Return the (x, y) coordinate for the center point of the cell that contains the specified text.  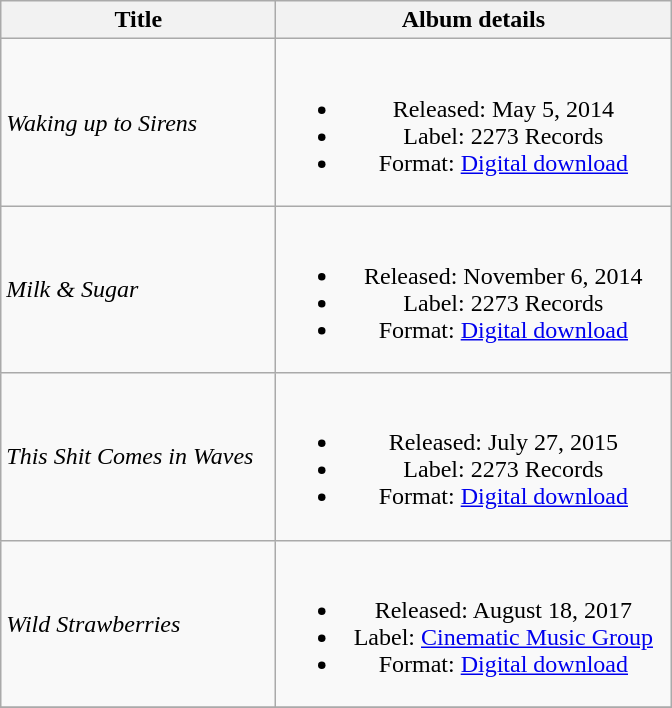
Waking up to Sirens (138, 122)
Album details (474, 20)
Released: July 27, 2015Label: 2273 RecordsFormat: Digital download (474, 456)
Wild Strawberries (138, 624)
Released: November 6, 2014Label: 2273 RecordsFormat: Digital download (474, 290)
Released: May 5, 2014Label: 2273 RecordsFormat: Digital download (474, 122)
Title (138, 20)
Milk & Sugar (138, 290)
This Shit Comes in Waves (138, 456)
Released: August 18, 2017Label: Cinematic Music GroupFormat: Digital download (474, 624)
